Provide the (x, y) coordinate of the cell's center where the given text is located.  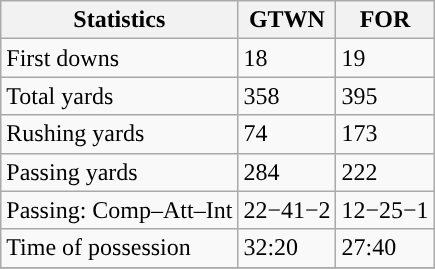
Statistics (120, 20)
Passing: Comp–Att–Int (120, 210)
358 (287, 96)
Time of possession (120, 248)
32:20 (287, 248)
74 (287, 134)
395 (385, 96)
22−41−2 (287, 210)
FOR (385, 20)
19 (385, 58)
284 (287, 172)
222 (385, 172)
Rushing yards (120, 134)
GTWN (287, 20)
18 (287, 58)
First downs (120, 58)
27:40 (385, 248)
12−25−1 (385, 210)
173 (385, 134)
Passing yards (120, 172)
Total yards (120, 96)
